Determine the (x, y) coordinate at the center of the cell enclosing the given text.  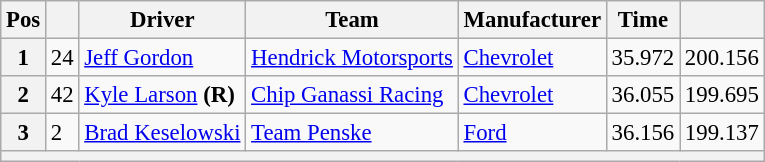
1 (24, 58)
42 (62, 95)
Jeff Gordon (162, 58)
35.972 (642, 58)
Chip Ganassi Racing (352, 95)
24 (62, 58)
199.695 (722, 95)
Manufacturer (532, 20)
Team Penske (352, 133)
Pos (24, 20)
36.156 (642, 133)
199.137 (722, 133)
Brad Keselowski (162, 133)
Time (642, 20)
3 (24, 133)
Kyle Larson (R) (162, 95)
36.055 (642, 95)
Driver (162, 20)
Hendrick Motorsports (352, 58)
Ford (532, 133)
200.156 (722, 58)
Team (352, 20)
